Return the [x, y] coordinate for the center point of the cell that contains the specified text.  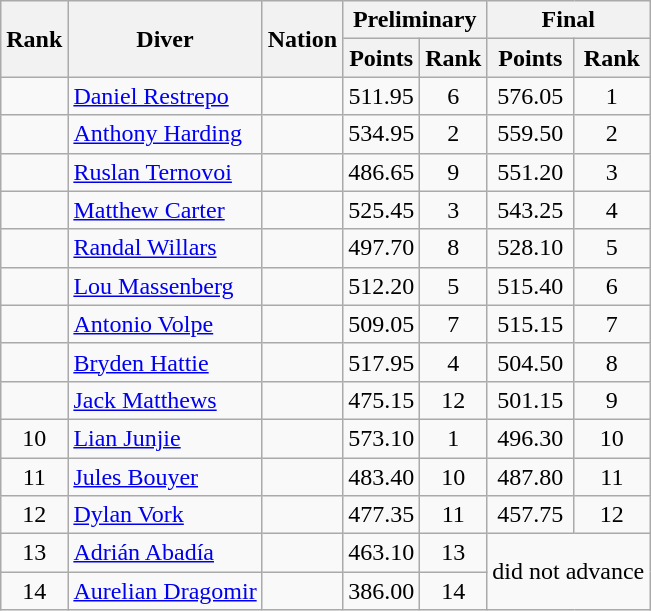
477.35 [382, 515]
511.95 [382, 96]
Dylan Vork [165, 515]
Anthony Harding [165, 134]
Antonio Volpe [165, 324]
Adrián Abadía [165, 553]
504.50 [530, 362]
Final [568, 20]
543.25 [530, 210]
512.20 [382, 286]
Jules Bouyer [165, 477]
Lian Junjie [165, 438]
576.05 [530, 96]
497.70 [382, 248]
Matthew Carter [165, 210]
487.80 [530, 477]
515.15 [530, 324]
Randal Willars [165, 248]
Preliminary [415, 20]
573.10 [382, 438]
559.50 [530, 134]
Daniel Restrepo [165, 96]
509.05 [382, 324]
496.30 [530, 438]
457.75 [530, 515]
Jack Matthews [165, 400]
Nation [302, 39]
483.40 [382, 477]
515.40 [530, 286]
386.00 [382, 591]
517.95 [382, 362]
525.45 [382, 210]
551.20 [530, 172]
486.65 [382, 172]
475.15 [382, 400]
Diver [165, 39]
Lou Massenberg [165, 286]
Bryden Hattie [165, 362]
534.95 [382, 134]
463.10 [382, 553]
528.10 [530, 248]
Aurelian Dragomir [165, 591]
Ruslan Ternovoi [165, 172]
did not advance [568, 572]
501.15 [530, 400]
